From the cell containing the given text, extract its center point as (X, Y) coordinate. 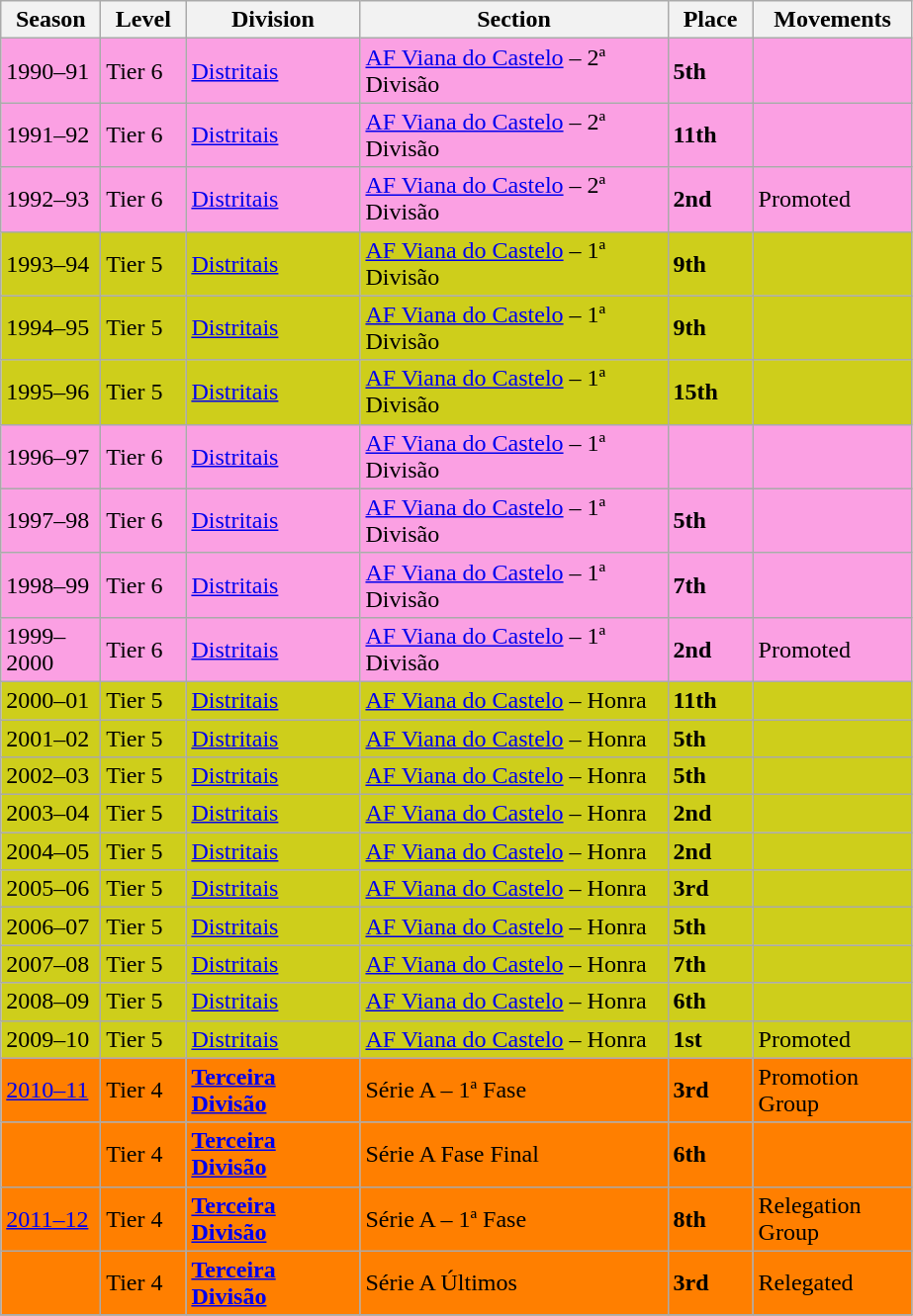
2000–01 (51, 700)
1997–98 (51, 520)
Relegation Group (833, 1218)
1994–95 (51, 328)
2002–03 (51, 776)
Série A Fase Final (514, 1155)
8th (710, 1218)
2011–12 (51, 1218)
2005–06 (51, 889)
1991–92 (51, 134)
2003–04 (51, 814)
1st (710, 1039)
Season (51, 20)
2010–11 (51, 1090)
2007–08 (51, 964)
2009–10 (51, 1039)
2004–05 (51, 851)
Série A Últimos (514, 1283)
Division (273, 20)
2001–02 (51, 739)
1992–93 (51, 200)
1999–2000 (51, 649)
2006–07 (51, 926)
1995–96 (51, 392)
Section (514, 20)
1993–94 (51, 263)
Movements (833, 20)
Promotion Group (833, 1090)
1998–99 (51, 585)
1996–97 (51, 457)
2008–09 (51, 1002)
Level (143, 20)
15th (710, 392)
1990–91 (51, 71)
Place (710, 20)
Relegated (833, 1283)
